Detect which cell encompasses the target text, then output its (X, Y) center coordinate. 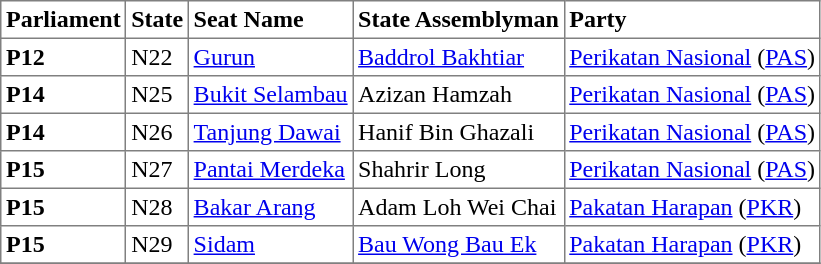
Tanjung Dawai (270, 132)
Seat Name (270, 20)
Adam Loh Wei Chai (458, 207)
Party (692, 20)
N27 (157, 170)
P12 (64, 57)
Bakar Arang (270, 207)
Gurun (270, 57)
State (157, 20)
N29 (157, 245)
Bau Wong Bau Ek (458, 245)
N28 (157, 207)
Hanif Bin Ghazali (458, 132)
N26 (157, 132)
N25 (157, 95)
Azizan Hamzah (458, 95)
State Assemblyman (458, 20)
Bukit Selambau (270, 95)
Baddrol Bakhtiar (458, 57)
N22 (157, 57)
Shahrir Long (458, 170)
Parliament (64, 20)
Pantai Merdeka (270, 170)
Sidam (270, 245)
